Pinpoint the cell where the given text exists, returning its (X, Y) midpoint coordinate. 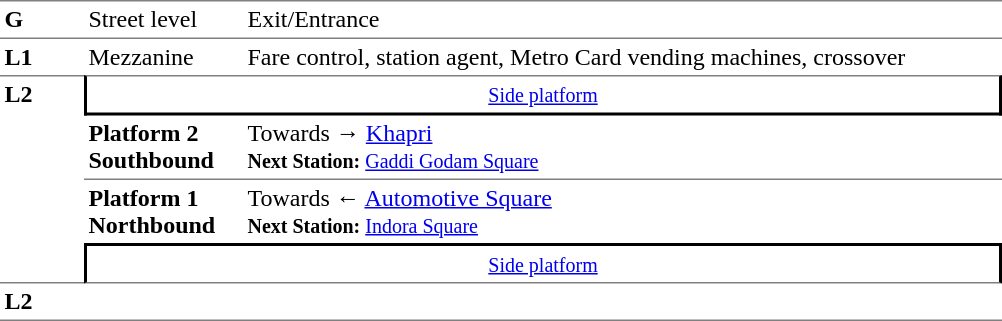
G (42, 20)
Mezzanine (164, 57)
Fare control, station agent, Metro Card vending machines, crossover (622, 57)
Platform 1Northbound (164, 212)
Platform 2Southbound (164, 148)
L1 (42, 57)
Towards ← Automotive SquareNext Station: Indora Square (622, 212)
L2 (42, 179)
Street level (164, 20)
Exit/Entrance (622, 20)
Towards → KhapriNext Station: Gaddi Godam Square (622, 148)
